Capture the cell that displays the provided text and extract its (x, y) central coordinate. 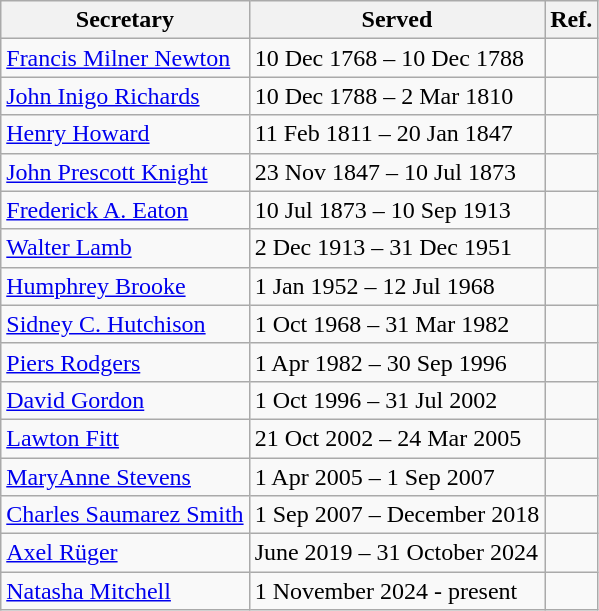
1 Oct 1968 – 31 Mar 1982 (397, 324)
2 Dec 1913 – 31 Dec 1951 (397, 248)
Served (397, 20)
1 Jan 1952 – 12 Jul 1968 (397, 286)
1 Sep 2007 – December 2018 (397, 515)
Frederick A. Eaton (125, 210)
Natasha Mitchell (125, 591)
Sidney C. Hutchison (125, 324)
Piers Rodgers (125, 362)
23 Nov 1847 – 10 Jul 1873 (397, 172)
Lawton Fitt (125, 438)
MaryAnne Stevens (125, 477)
11 Feb 1811 – 20 Jan 1847 (397, 134)
21 Oct 2002 – 24 Mar 2005 (397, 438)
John Inigo Richards (125, 96)
Charles Saumarez Smith (125, 515)
Secretary (125, 20)
10 Dec 1788 – 2 Mar 1810 (397, 96)
Ref. (572, 20)
David Gordon (125, 400)
Francis Milner Newton (125, 58)
10 Dec 1768 – 10 Dec 1788 (397, 58)
Walter Lamb (125, 248)
1 Apr 1982 – 30 Sep 1996 (397, 362)
1 Oct 1996 – 31 Jul 2002 (397, 400)
Humphrey Brooke (125, 286)
Axel Rüger (125, 553)
John Prescott Knight (125, 172)
10 Jul 1873 – 10 Sep 1913 (397, 210)
Henry Howard (125, 134)
1 Apr 2005 – 1 Sep 2007 (397, 477)
1 November 2024 - present (397, 591)
June 2019 – 31 October 2024 (397, 553)
